Scan for the cell matching the given text and deliver its (X, Y) coordinate at center. 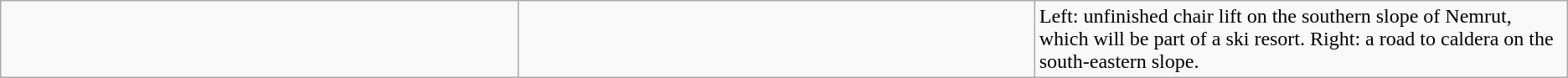
Left: unfinished chair lift on the southern slope of Nemrut, which will be part of a ski resort. Right: a road to caldera on the south-eastern slope. (1301, 39)
